Extract the (x, y) coordinate from the center of the cell holding the provided text.  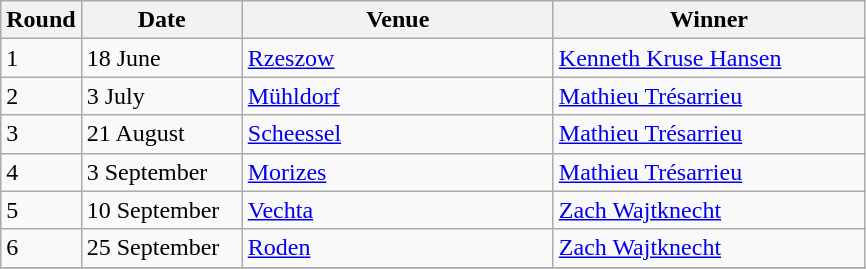
Round (41, 20)
Morizes (398, 172)
1 (41, 58)
Roden (398, 248)
5 (41, 210)
Date (162, 20)
3 July (162, 96)
10 September (162, 210)
4 (41, 172)
6 (41, 248)
2 (41, 96)
25 September (162, 248)
3 September (162, 172)
18 June (162, 58)
Winner (708, 20)
Scheessel (398, 134)
Venue (398, 20)
21 August (162, 134)
Mühldorf (398, 96)
Rzeszow (398, 58)
Vechta (398, 210)
Kenneth Kruse Hansen (708, 58)
3 (41, 134)
